Capture the cell that displays the provided text and extract its (x, y) central coordinate. 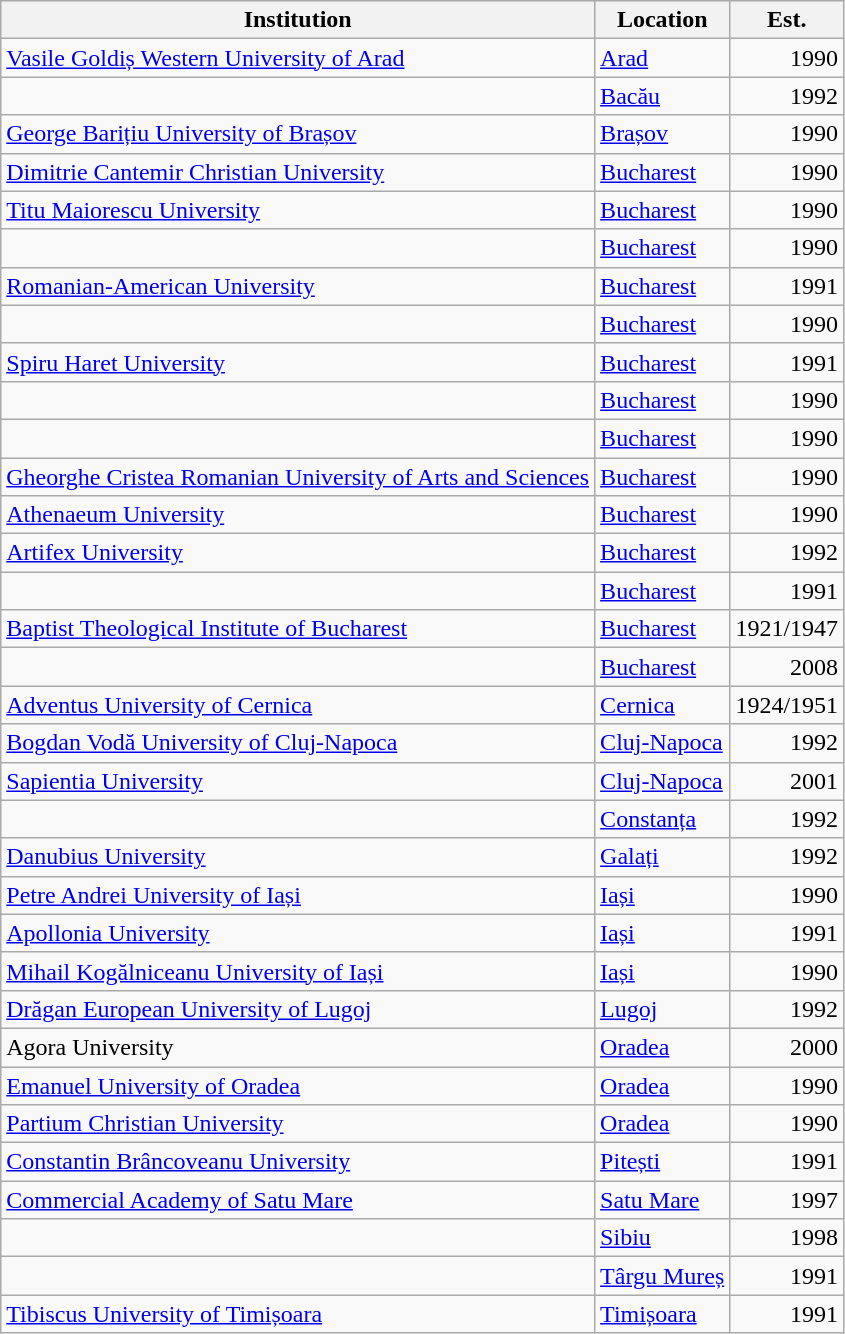
Dimitrie Cantemir Christian University (298, 172)
Brașov (662, 134)
2008 (787, 667)
Commercial Academy of Satu Mare (298, 1200)
Lugoj (662, 1009)
Artifex University (298, 553)
1997 (787, 1200)
Emanuel University of Oradea (298, 1085)
Târgu Mureș (662, 1276)
Baptist Theological Institute of Bucharest (298, 629)
Adventus University of Cernica (298, 705)
Agora University (298, 1047)
George Barițiu University of Brașov (298, 134)
2000 (787, 1047)
Danubius University (298, 857)
Satu Mare (662, 1200)
Cernica (662, 705)
Bacău (662, 96)
Drăgan European University of Lugoj (298, 1009)
Constanța (662, 819)
1921/1947 (787, 629)
Petre Andrei University of Iași (298, 895)
Mihail Kogălniceanu University of Iași (298, 971)
Bogdan Vodă University of Cluj-Napoca (298, 743)
Apollonia University (298, 933)
Sibiu (662, 1238)
Athenaeum University (298, 515)
Spiru Haret University (298, 362)
Partium Christian University (298, 1124)
1924/1951 (787, 705)
Timișoara (662, 1314)
2001 (787, 781)
1998 (787, 1238)
Arad (662, 58)
Location (662, 20)
Est. (787, 20)
Tibiscus University of Timișoara (298, 1314)
Galați (662, 857)
Titu Maiorescu University (298, 210)
Romanian-American University (298, 286)
Constantin Brâncoveanu University (298, 1162)
Institution (298, 20)
Gheorghe Cristea Romanian University of Arts and Sciences (298, 477)
Sapientia University (298, 781)
Pitești (662, 1162)
Vasile Goldiș Western University of Arad (298, 58)
